Determine the (X, Y) coordinate at the center of the cell enclosing the given text.  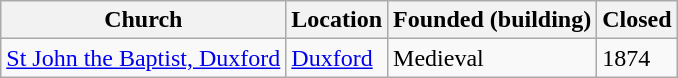
Medieval (492, 58)
Location (337, 20)
Closed (637, 20)
1874 (637, 58)
Founded (building) (492, 20)
St John the Baptist, Duxford (144, 58)
Church (144, 20)
Duxford (337, 58)
